Detect which cell encompasses the target text, then output its (X, Y) center coordinate. 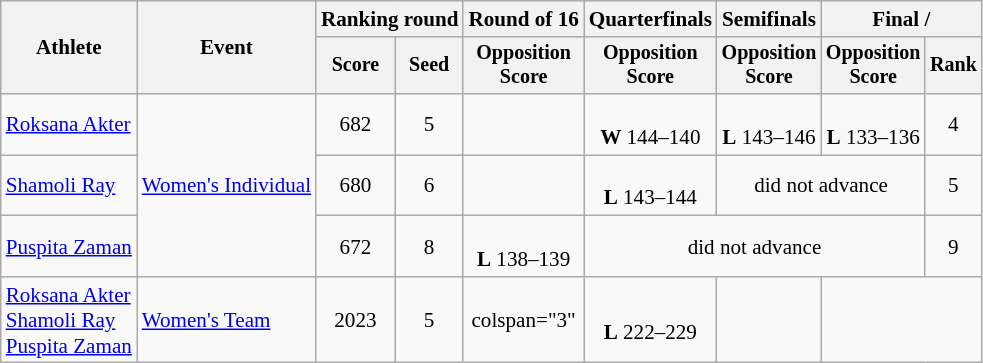
6 (430, 186)
8 (430, 246)
680 (356, 186)
Score (356, 65)
Shamoli Ray (69, 186)
672 (356, 246)
2023 (356, 320)
Event (226, 48)
Semifinals (769, 18)
L 222–229 (650, 320)
Women's Team (226, 320)
Rank (953, 65)
Seed (430, 65)
Roksana Akter (69, 124)
Round of 16 (523, 18)
L 143–146 (769, 124)
4 (953, 124)
Women's Individual (226, 186)
colspan="3" (523, 320)
Quarterfinals (650, 18)
682 (356, 124)
9 (953, 246)
Athlete (69, 48)
L 138–139 (523, 246)
Final / (901, 18)
L 133–136 (873, 124)
Puspita Zaman (69, 246)
L 143–144 (650, 186)
Ranking round (390, 18)
W 144–140 (650, 124)
Roksana AkterShamoli RayPuspita Zaman (69, 320)
